Provide the [x, y] coordinate of the cell's center where the given text is located.  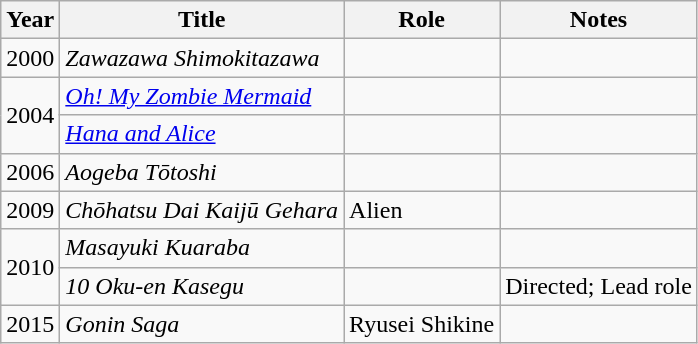
Role [422, 20]
Notes [599, 20]
Masayuki Kuaraba [202, 248]
Oh! My Zombie Mermaid [202, 96]
Ryusei Shikine [422, 324]
2004 [30, 115]
Hana and Alice [202, 134]
Chōhatsu Dai Kaijū Gehara [202, 210]
2010 [30, 267]
Alien [422, 210]
Title [202, 20]
Zawazawa Shimokitazawa [202, 58]
2015 [30, 324]
Gonin Saga [202, 324]
2009 [30, 210]
10 Oku-en Kasegu [202, 286]
Directed; Lead role [599, 286]
Year [30, 20]
2006 [30, 172]
2000 [30, 58]
Aogeba Tōtoshi [202, 172]
